Determine the [x, y] coordinate at the center of the cell enclosing the given text.  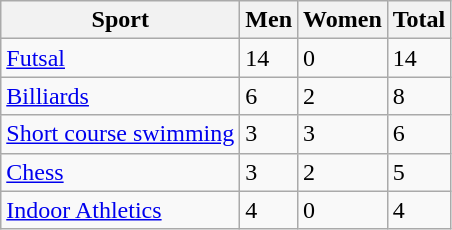
Indoor Athletics [120, 210]
Men [269, 20]
Chess [120, 172]
8 [419, 96]
5 [419, 172]
Total [419, 20]
Billiards [120, 96]
Sport [120, 20]
Short course swimming [120, 134]
Women [343, 20]
Futsal [120, 58]
